Identify which cell holds the provided text, then report its [X, Y] central coordinate. 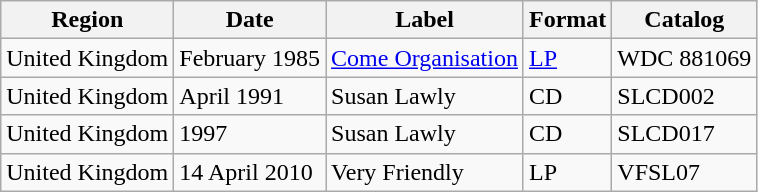
Region [88, 20]
Catalog [684, 20]
SLCD017 [684, 134]
Date [250, 20]
14 April 2010 [250, 172]
February 1985 [250, 58]
1997 [250, 134]
Come Organisation [425, 58]
WDC 881069 [684, 58]
April 1991 [250, 96]
Label [425, 20]
Very Friendly [425, 172]
VFSL07 [684, 172]
Format [567, 20]
SLCD002 [684, 96]
